Provide the [x, y] coordinate of the cell's center where the given text is located.  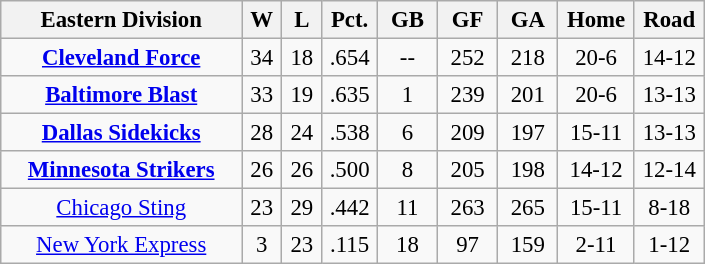
8 [407, 170]
252 [468, 58]
209 [468, 133]
8-18 [669, 208]
.635 [350, 95]
24 [302, 133]
3 [262, 245]
19 [302, 95]
GF [468, 20]
12-14 [669, 170]
Road [669, 20]
33 [262, 95]
201 [528, 95]
New York Express [122, 245]
Eastern Division [122, 20]
Chicago Sting [122, 208]
GA [528, 20]
97 [468, 245]
239 [468, 95]
6 [407, 133]
205 [468, 170]
-- [407, 58]
28 [262, 133]
2-11 [596, 245]
218 [528, 58]
197 [528, 133]
29 [302, 208]
263 [468, 208]
.538 [350, 133]
Cleveland Force [122, 58]
11 [407, 208]
1-12 [669, 245]
Home [596, 20]
L [302, 20]
.115 [350, 245]
.500 [350, 170]
265 [528, 208]
.654 [350, 58]
Dallas Sidekicks [122, 133]
1 [407, 95]
Baltimore Blast [122, 95]
.442 [350, 208]
Pct. [350, 20]
Minnesota Strikers [122, 170]
159 [528, 245]
198 [528, 170]
W [262, 20]
GB [407, 20]
34 [262, 58]
